From the cell containing the given text, extract its center point as [X, Y] coordinate. 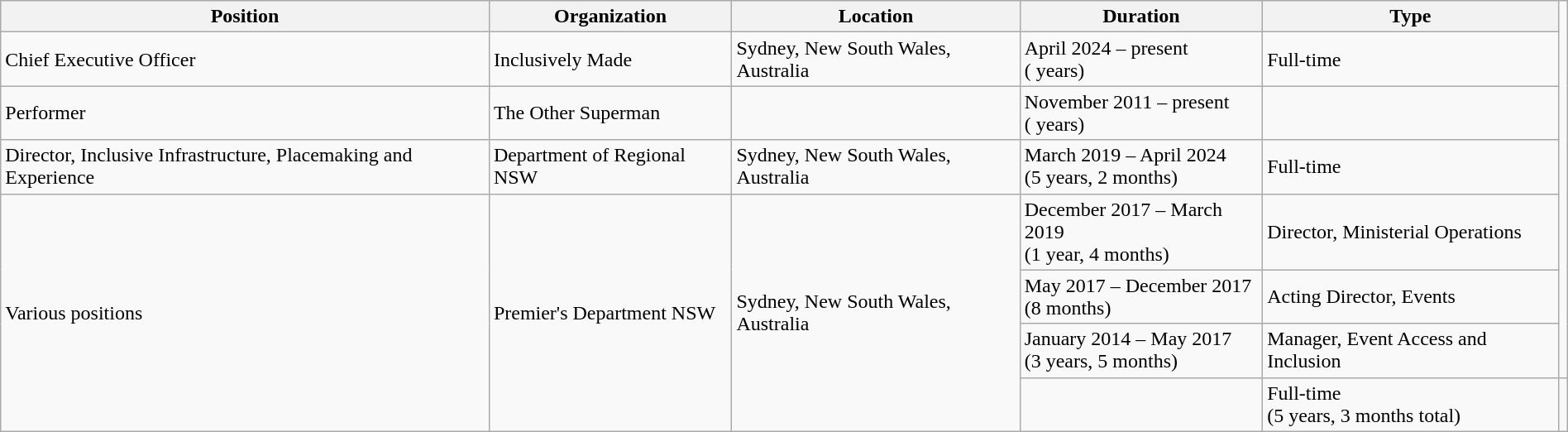
The Other Superman [610, 113]
Premier's Department NSW [610, 313]
March 2019 – April 2024(5 years, 2 months) [1141, 167]
January 2014 – May 2017(3 years, 5 months) [1141, 351]
Position [245, 17]
Various positions [245, 313]
Director, Ministerial Operations [1411, 232]
April 2024 – present( years) [1141, 60]
November 2011 – present( years) [1141, 113]
Acting Director, Events [1411, 296]
December 2017 – March 2019(1 year, 4 months) [1141, 232]
Performer [245, 113]
Organization [610, 17]
Type [1411, 17]
Department of Regional NSW [610, 167]
Manager, Event Access and Inclusion [1411, 351]
Inclusively Made [610, 60]
Duration [1141, 17]
May 2017 – December 2017(8 months) [1141, 296]
Chief Executive Officer [245, 60]
Director, Inclusive Infrastructure, Placemaking and Experience [245, 167]
Full-time(5 years, 3 months total) [1411, 404]
Location [876, 17]
